Detect which cell encompasses the target text, then output its (x, y) center coordinate. 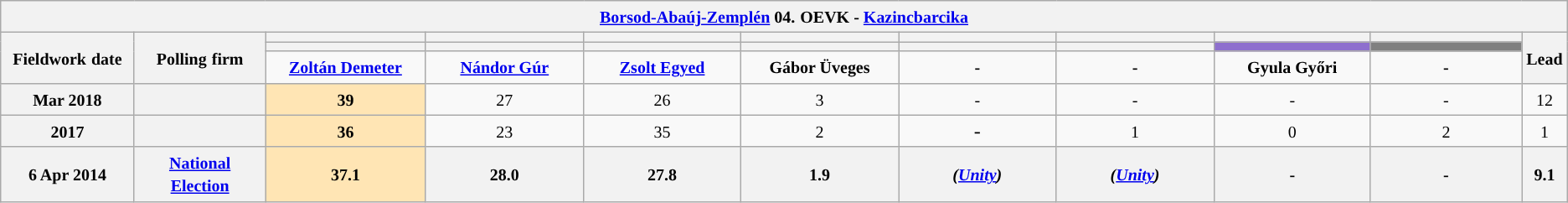
36 (345, 131)
6 Apr 2014 (67, 174)
Fieldwork date (67, 58)
9.1 (1545, 174)
39 (345, 99)
Lead (1545, 58)
27 (504, 99)
Mar 2018 (67, 99)
23 (504, 131)
National Election (199, 174)
27.8 (662, 174)
28.0 (504, 174)
Gyula Győri (1292, 67)
1.9 (819, 174)
Zsolt Egyed (662, 67)
0 (1292, 131)
37.1 (345, 174)
2017 (67, 131)
26 (662, 99)
Borsod-Abaúj-Zemplén 04. OEVK - Kazincbarcika (784, 17)
12 (1545, 99)
Gábor Üveges (819, 67)
Polling firm (199, 58)
Nándor Gúr (504, 67)
Zoltán Demeter (345, 67)
35 (662, 131)
3 (819, 99)
